Find where the given text appears and provide that cell's center as [X, Y] coordinate. 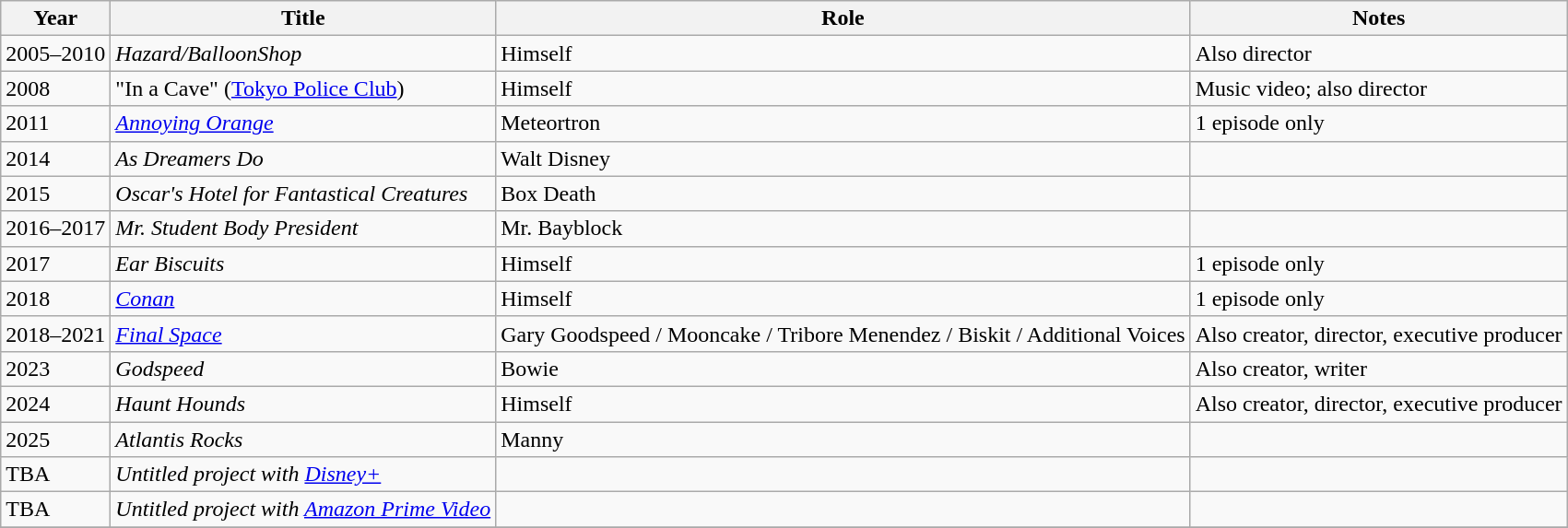
Title [303, 18]
Untitled project with Amazon Prime Video [303, 510]
Gary Goodspeed / Mooncake / Tribore Menendez / Biskit / Additional Voices [843, 334]
Untitled project with Disney+ [303, 475]
Walt Disney [843, 158]
2014 [55, 158]
Year [55, 18]
"In a Cave" (Tokyo Police Club) [303, 88]
2025 [55, 440]
Conan [303, 299]
Godspeed [303, 369]
2015 [55, 194]
Mr. Student Body President [303, 229]
Oscar's Hotel for Fantastical Creatures [303, 194]
Bowie [843, 369]
Manny [843, 440]
2008 [55, 88]
Also creator, writer [1379, 369]
Annoying Orange [303, 123]
Haunt Hounds [303, 404]
Notes [1379, 18]
Box Death [843, 194]
Mr. Bayblock [843, 229]
2005–2010 [55, 53]
Music video; also director [1379, 88]
Atlantis Rocks [303, 440]
2016–2017 [55, 229]
2017 [55, 264]
2018–2021 [55, 334]
Hazard/BalloonShop [303, 53]
2011 [55, 123]
Also director [1379, 53]
2018 [55, 299]
Meteortron [843, 123]
Role [843, 18]
2024 [55, 404]
2023 [55, 369]
Final Space [303, 334]
Ear Biscuits [303, 264]
As Dreamers Do [303, 158]
